Detect which cell encompasses the target text, then output its [x, y] center coordinate. 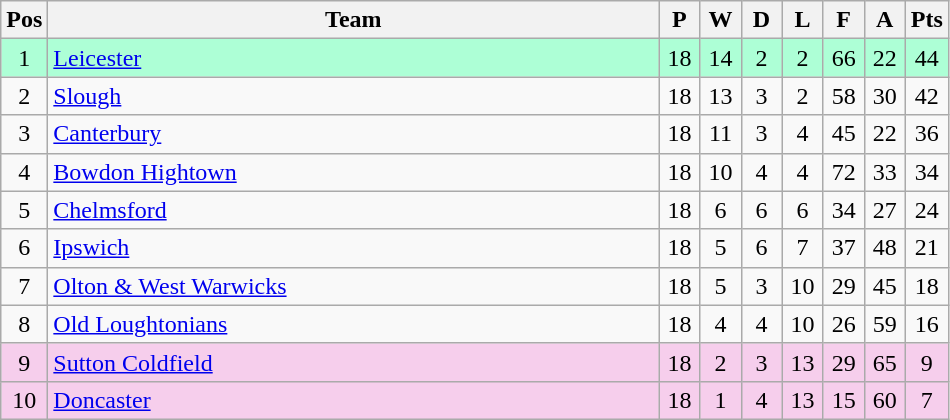
36 [926, 134]
48 [884, 248]
Team [354, 20]
30 [884, 96]
37 [844, 248]
Leicester [354, 58]
Sutton Coldfield [354, 362]
44 [926, 58]
21 [926, 248]
11 [720, 134]
Pos [24, 20]
8 [24, 324]
60 [884, 400]
42 [926, 96]
W [720, 20]
F [844, 20]
14 [720, 58]
72 [844, 172]
65 [884, 362]
26 [844, 324]
Canterbury [354, 134]
A [884, 20]
Slough [354, 96]
L [802, 20]
Old Loughtonians [354, 324]
33 [884, 172]
16 [926, 324]
Doncaster [354, 400]
Olton & West Warwicks [354, 286]
P [680, 20]
D [762, 20]
66 [844, 58]
Ipswich [354, 248]
24 [926, 210]
59 [884, 324]
15 [844, 400]
Pts [926, 20]
Bowdon Hightown [354, 172]
27 [884, 210]
Chelmsford [354, 210]
58 [844, 96]
